Capture the cell that displays the provided text and extract its (X, Y) central coordinate. 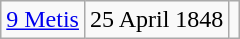
9 Metis (43, 20)
25 April 1848 (156, 20)
